For the text-containing cell, return its midpoint in (x, y) coordinate format. 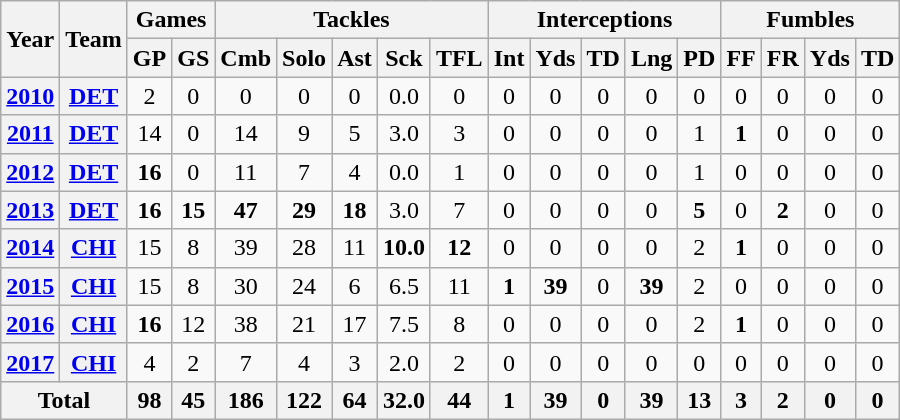
Lng (651, 58)
18 (355, 210)
17 (355, 324)
Total (64, 400)
38 (246, 324)
Sck (404, 58)
28 (304, 248)
Team (94, 39)
13 (700, 400)
47 (246, 210)
Games (170, 20)
29 (304, 210)
FF (741, 58)
Solo (304, 58)
98 (149, 400)
PD (700, 58)
9 (304, 134)
2014 (30, 248)
7.5 (404, 324)
186 (246, 400)
Fumbles (810, 20)
2.0 (404, 362)
Tackles (352, 20)
2013 (30, 210)
Int (509, 58)
10.0 (404, 248)
2011 (30, 134)
44 (459, 400)
2017 (30, 362)
45 (194, 400)
2015 (30, 286)
TFL (459, 58)
6 (355, 286)
Interceptions (604, 20)
32.0 (404, 400)
FR (782, 58)
Year (30, 39)
Cmb (246, 58)
64 (355, 400)
122 (304, 400)
30 (246, 286)
Ast (355, 58)
6.5 (404, 286)
24 (304, 286)
2010 (30, 96)
2016 (30, 324)
GP (149, 58)
2012 (30, 172)
GS (194, 58)
21 (304, 324)
